Identify which cell holds the provided text, then report its (x, y) central coordinate. 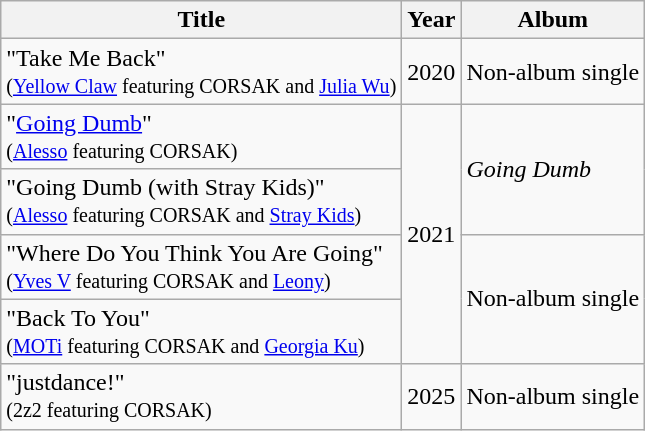
"Going Dumb"(Alesso featuring CORSAK) (202, 136)
"Where Do You Think You Are Going"(Yves V featuring CORSAK and Leony) (202, 266)
2025 (432, 396)
"Back To You"(MOTi featuring CORSAK and Georgia Ku) (202, 332)
2020 (432, 72)
"Going Dumb (with Stray Kids)"(Alesso featuring CORSAK and Stray Kids) (202, 202)
Album (553, 20)
Year (432, 20)
2021 (432, 234)
"Take Me Back"(Yellow Claw featuring CORSAK and Julia Wu) (202, 72)
Title (202, 20)
"justdance!"(2z2 featuring CORSAK) (202, 396)
Going Dumb (553, 169)
